Capture the cell that displays the provided text and extract its (x, y) central coordinate. 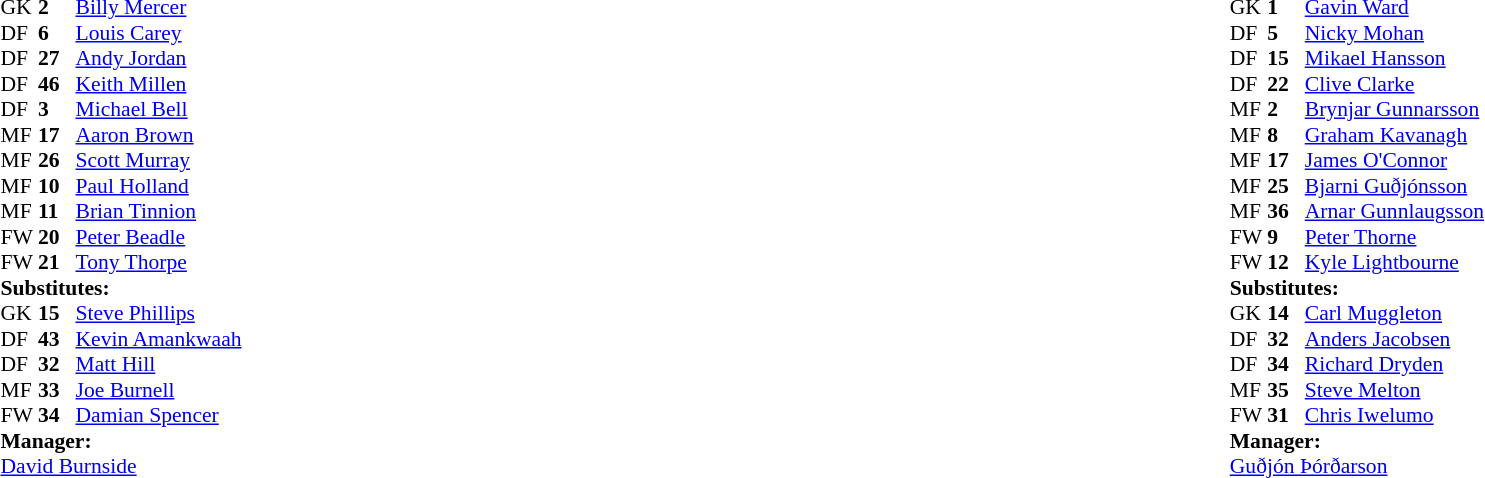
2 (1286, 109)
27 (57, 59)
31 (1286, 415)
Michael Bell (226, 109)
14 (1286, 313)
12 (1286, 263)
Scott Murray (226, 161)
46 (57, 84)
Andy Jordan (226, 59)
35 (1286, 390)
22 (1286, 84)
3 (57, 109)
Aaron Brown (226, 135)
21 (57, 263)
Peter Beadle (226, 237)
Tony Thorpe (226, 263)
Substitutes: (188, 288)
Paul Holland (226, 186)
26 (57, 161)
33 (57, 390)
Keith Millen (226, 84)
Damian Spencer (226, 415)
6 (57, 33)
25 (1286, 186)
Kevin Amankwaah (226, 339)
Matt Hill (226, 365)
Brian Tinnion (226, 211)
5 (1286, 33)
11 (57, 211)
20 (57, 237)
36 (1286, 211)
Manager: (188, 441)
8 (1286, 135)
10 (57, 186)
Steve Phillips (226, 313)
9 (1286, 237)
Louis Carey (226, 33)
Joe Burnell (226, 390)
43 (57, 339)
